Return the (X, Y) coordinate for the center point of the cell that contains the specified text.  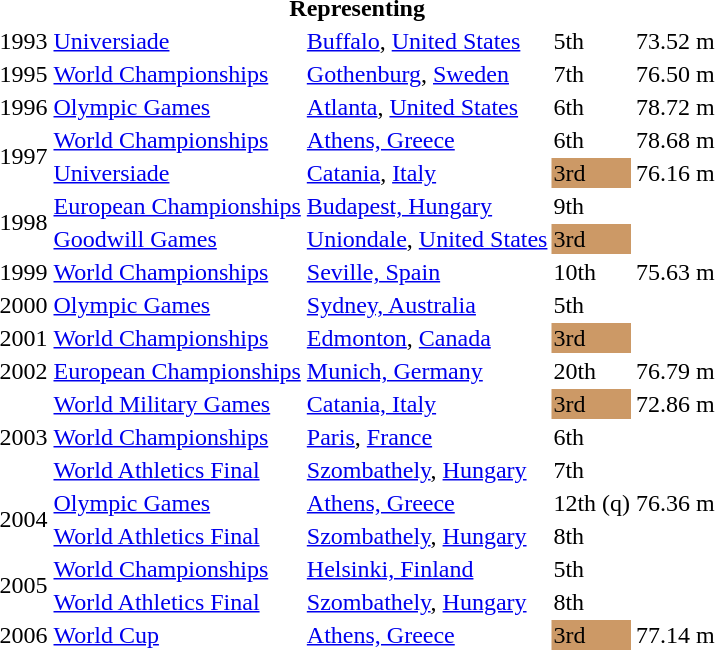
Budapest, Hungary (427, 206)
Munich, Germany (427, 371)
12th (q) (592, 503)
Buffalo, United States (427, 41)
Uniondale, United States (427, 239)
World Military Games (177, 404)
9th (592, 206)
Atlanta, United States (427, 107)
World Cup (177, 635)
Seville, Spain (427, 272)
10th (592, 272)
Paris, France (427, 437)
20th (592, 371)
Goodwill Games (177, 239)
Edmonton, Canada (427, 338)
Helsinki, Finland (427, 569)
Gothenburg, Sweden (427, 74)
Sydney, Australia (427, 305)
